From the cell containing the given text, extract its center point as (X, Y) coordinate. 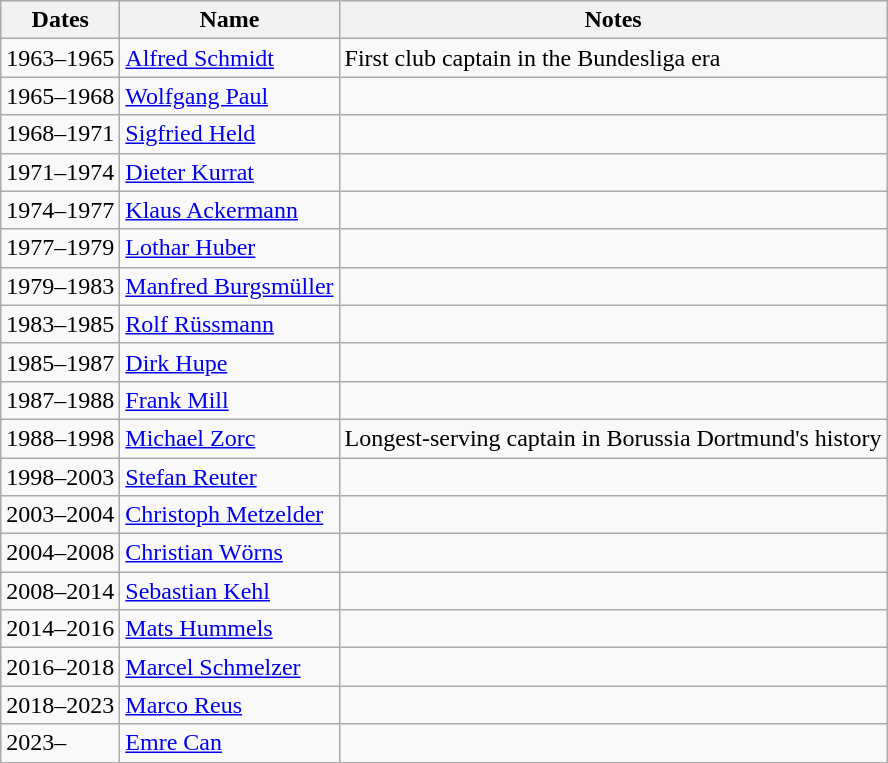
1983–1985 (60, 324)
1977–1979 (60, 248)
1974–1977 (60, 210)
Alfred Schmidt (230, 58)
Christian Wörns (230, 553)
2016–2018 (60, 667)
Dates (60, 20)
Emre Can (230, 743)
2014–2016 (60, 629)
First club captain in the Bundesliga era (613, 58)
Dieter Kurrat (230, 172)
1987–1988 (60, 400)
Marco Reus (230, 705)
Mats Hummels (230, 629)
Lothar Huber (230, 248)
Christoph Metzelder (230, 515)
Longest-serving captain in Borussia Dortmund's history (613, 438)
Rolf Rüssmann (230, 324)
1968–1971 (60, 134)
2023– (60, 743)
1963–1965 (60, 58)
1988–1998 (60, 438)
2004–2008 (60, 553)
Marcel Schmelzer (230, 667)
Frank Mill (230, 400)
1979–1983 (60, 286)
Klaus Ackermann (230, 210)
Name (230, 20)
2008–2014 (60, 591)
Wolfgang Paul (230, 96)
2018–2023 (60, 705)
1965–1968 (60, 96)
Manfred Burgsmüller (230, 286)
2003–2004 (60, 515)
Notes (613, 20)
1971–1974 (60, 172)
Stefan Reuter (230, 477)
Dirk Hupe (230, 362)
Sigfried Held (230, 134)
Sebastian Kehl (230, 591)
Michael Zorc (230, 438)
1998–2003 (60, 477)
1985–1987 (60, 362)
